Output the (x, y) coordinate of the center of the cell containing the given text.  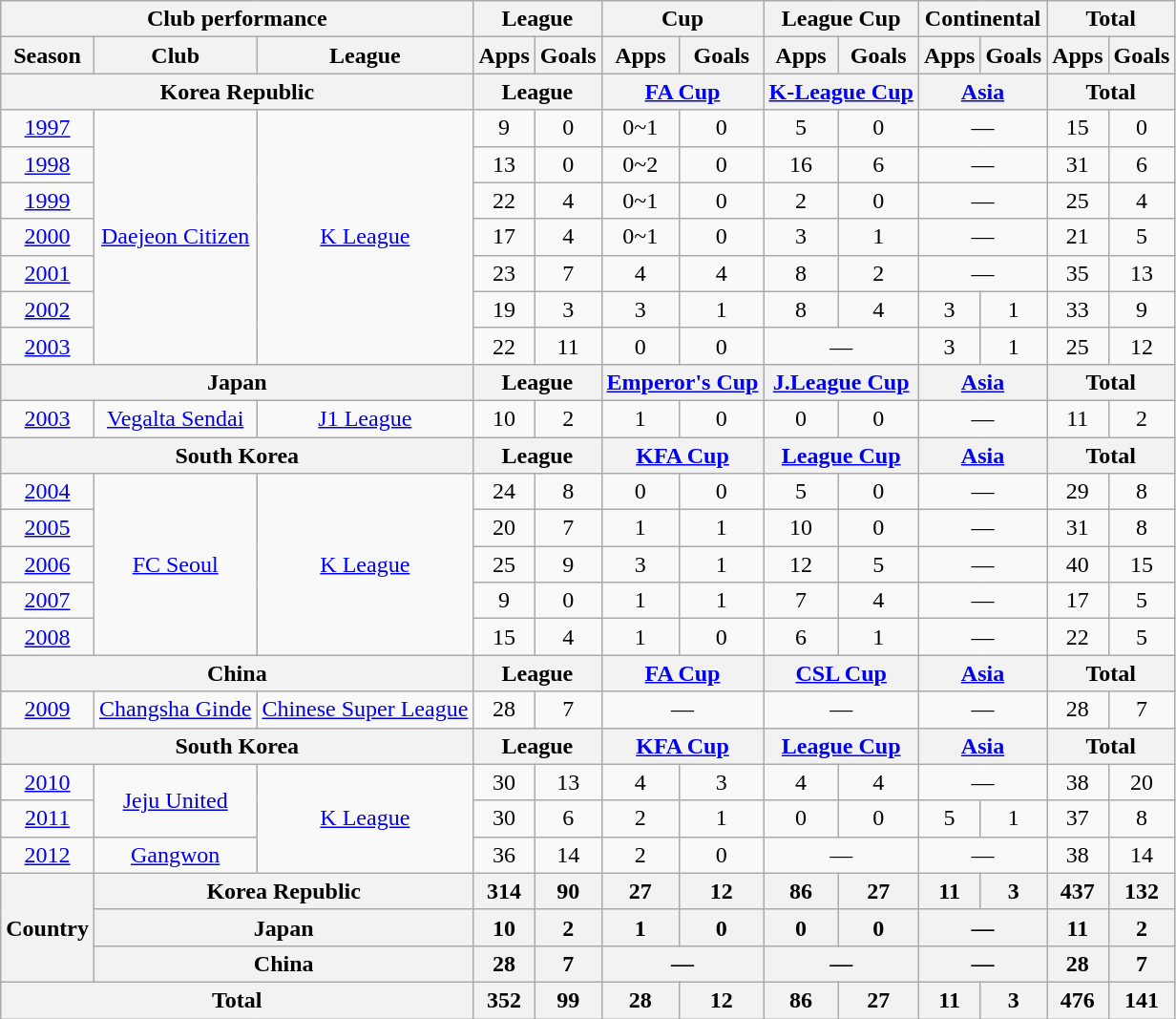
J.League Cup (841, 382)
24 (504, 492)
CSL Cup (841, 673)
476 (1078, 1000)
2002 (48, 309)
Club (175, 55)
352 (504, 1000)
Season (48, 55)
2006 (48, 564)
1998 (48, 164)
36 (504, 855)
437 (1078, 891)
2005 (48, 528)
37 (1078, 818)
2007 (48, 601)
Cup (682, 19)
Continental (982, 19)
2001 (48, 273)
Daejeon Citizen (175, 237)
99 (568, 1000)
19 (504, 309)
0~2 (640, 164)
2012 (48, 855)
2010 (48, 782)
Country (48, 927)
33 (1078, 309)
2011 (48, 818)
2004 (48, 492)
21 (1078, 237)
2008 (48, 637)
35 (1078, 273)
1997 (48, 128)
23 (504, 273)
Emperor's Cup (682, 382)
Club performance (237, 19)
2009 (48, 710)
Vegalta Sendai (175, 418)
314 (504, 891)
2000 (48, 237)
29 (1078, 492)
141 (1142, 1000)
Chinese Super League (365, 710)
K-League Cup (841, 92)
Gangwon (175, 855)
Jeju United (175, 800)
Changsha Ginde (175, 710)
16 (801, 164)
1999 (48, 201)
40 (1078, 564)
J1 League (365, 418)
FC Seoul (175, 564)
132 (1142, 891)
90 (568, 891)
